Detect which cell encompasses the target text, then output its [X, Y] center coordinate. 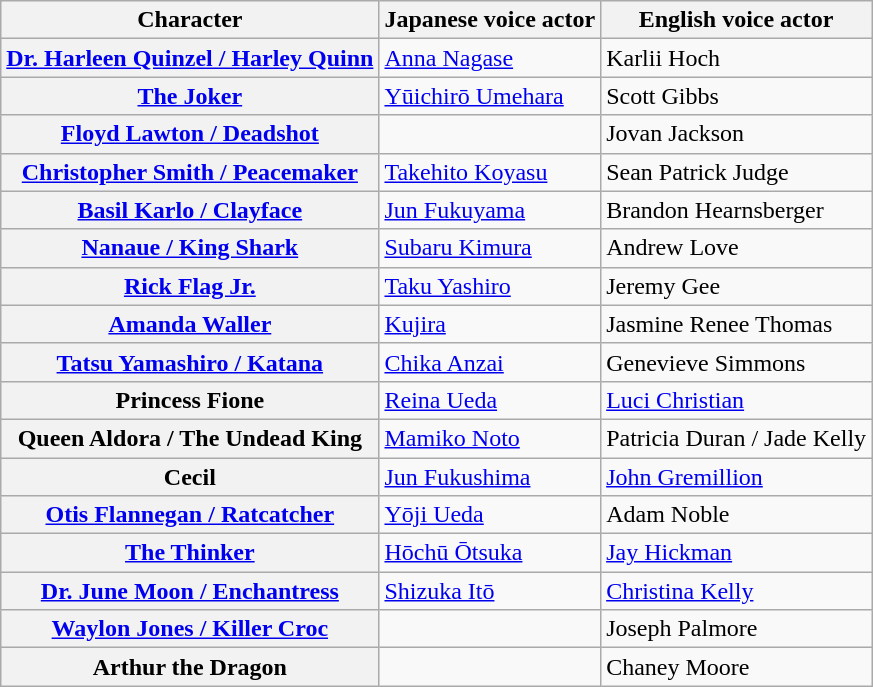
Arthur the Dragon [190, 667]
Otis Flannegan / Ratcatcher [190, 515]
John Gremillion [736, 477]
Cecil [190, 477]
Hōchū Ōtsuka [490, 553]
Adam Noble [736, 515]
Genevieve Simmons [736, 362]
Jeremy Gee [736, 286]
The Joker [190, 96]
Joseph Palmore [736, 629]
Waylon Jones / Killer Croc [190, 629]
Takehito Koyasu [490, 172]
Jun Fukushima [490, 477]
Chika Anzai [490, 362]
Jun Fukuyama [490, 210]
Taku Yashiro [490, 286]
Subaru Kimura [490, 248]
Andrew Love [736, 248]
Queen Aldora / The Undead King [190, 438]
Dr. June Moon / Enchantress [190, 591]
Jasmine Renee Thomas [736, 324]
Character [190, 20]
Luci Christian [736, 400]
Brandon Hearnsberger [736, 210]
The Thinker [190, 553]
Floyd Lawton / Deadshot [190, 134]
Jovan Jackson [736, 134]
Nanaue / King Shark [190, 248]
Christopher Smith / Peacemaker [190, 172]
Anna Nagase [490, 58]
Princess Fione [190, 400]
Jay Hickman [736, 553]
Kujira [490, 324]
Scott Gibbs [736, 96]
Rick Flag Jr. [190, 286]
Yūichirō Umehara [490, 96]
Mamiko Noto [490, 438]
Japanese voice actor [490, 20]
Amanda Waller [190, 324]
Shizuka Itō [490, 591]
Reina Ueda [490, 400]
Christina Kelly [736, 591]
Basil Karlo / Clayface [190, 210]
Dr. Harleen Quinzel / Harley Quinn [190, 58]
Karlii Hoch [736, 58]
Sean Patrick Judge [736, 172]
English voice actor [736, 20]
Tatsu Yamashiro / Katana [190, 362]
Patricia Duran / Jade Kelly [736, 438]
Chaney Moore [736, 667]
Yōji Ueda [490, 515]
